Locate the cell with the specified text and output its [x, y] center coordinate. 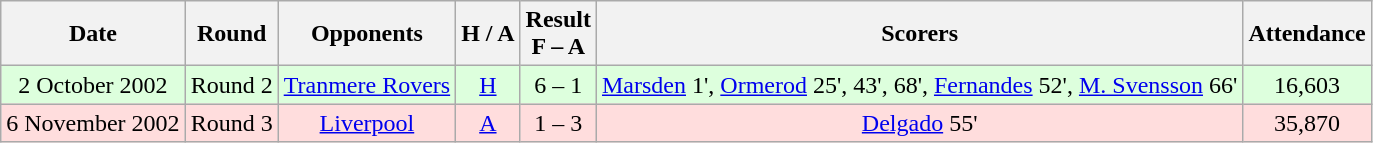
H [488, 85]
1 – 3 [558, 123]
6 – 1 [558, 85]
Date [93, 34]
2 October 2002 [93, 85]
16,603 [1307, 85]
35,870 [1307, 123]
Round 3 [232, 123]
Round [232, 34]
Round 2 [232, 85]
Delgado 55' [919, 123]
Opponents [366, 34]
H / A [488, 34]
Marsden 1', Ormerod 25', 43', 68', Fernandes 52', M. Svensson 66' [919, 85]
ResultF – A [558, 34]
A [488, 123]
Scorers [919, 34]
6 November 2002 [93, 123]
Tranmere Rovers [366, 85]
Liverpool [366, 123]
Attendance [1307, 34]
